Find where the given text appears and provide that cell's center as [X, Y] coordinate. 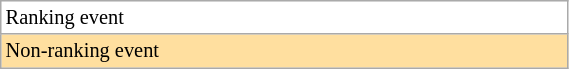
Ranking event [284, 17]
Non-ranking event [284, 51]
